From the cell containing the given text, extract its center point as [x, y] coordinate. 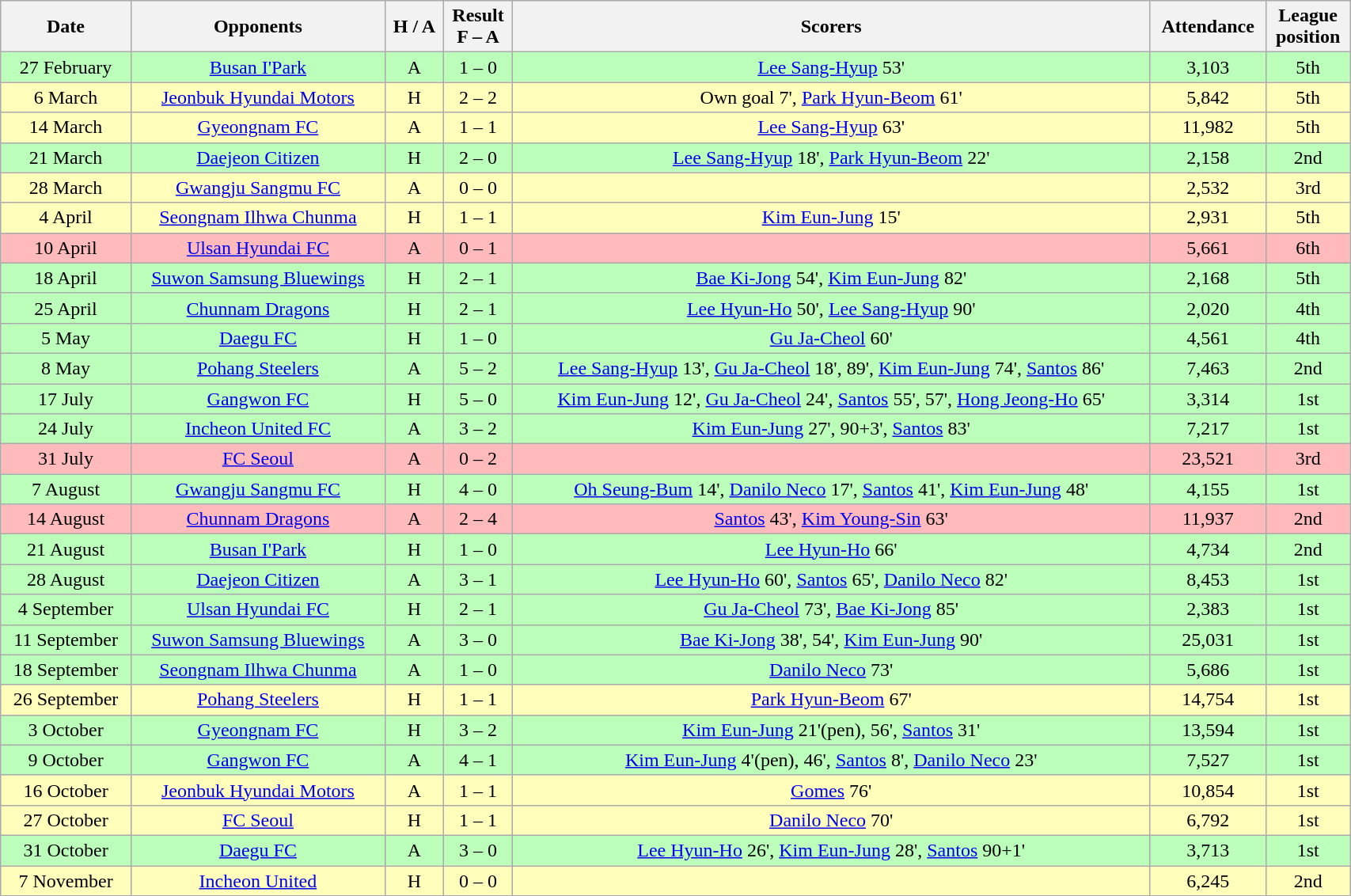
2,168 [1208, 278]
21 August [66, 549]
Kim Eun-Jung 27', 90+3', Santos 83' [831, 429]
18 April [66, 278]
27 February [66, 67]
5,686 [1208, 670]
Park Hyun-Beom 67' [831, 700]
14 March [66, 127]
4 September [66, 609]
0 – 1 [478, 248]
24 July [66, 429]
Kim Eun-Jung 4'(pen), 46', Santos 8', Danilo Neco 23' [831, 760]
17 July [66, 398]
2 – 2 [478, 97]
18 September [66, 670]
Own goal 7', Park Hyun-Beom 61' [831, 97]
Bae Ki-Jong 54', Kim Eun-Jung 82' [831, 278]
Incheon United FC [258, 429]
2,931 [1208, 218]
3 October [66, 730]
25 April [66, 308]
Leagueposition [1308, 27]
4 April [66, 218]
3,713 [1208, 850]
3,314 [1208, 398]
14,754 [1208, 700]
Lee Hyun-Ho 50', Lee Sang-Hyup 90' [831, 308]
Date [66, 27]
2 – 0 [478, 158]
2,020 [1208, 308]
10 April [66, 248]
Danilo Neco 73' [831, 670]
4,561 [1208, 338]
3,103 [1208, 67]
4,155 [1208, 489]
Opponents [258, 27]
7,527 [1208, 760]
Gu Ja-Cheol 73', Bae Ki-Jong 85' [831, 609]
8 May [66, 368]
Attendance [1208, 27]
Bae Ki-Jong 38', 54', Kim Eun-Jung 90' [831, 640]
Kim Eun-Jung 21'(pen), 56', Santos 31' [831, 730]
3 – 1 [478, 579]
Lee Sang-Hyup 13', Gu Ja-Cheol 18', 89', Kim Eun-Jung 74', Santos 86' [831, 368]
16 October [66, 790]
Danilo Neco 70' [831, 820]
Oh Seung-Bum 14', Danilo Neco 17', Santos 41', Kim Eun-Jung 48' [831, 489]
Gomes 76' [831, 790]
11 September [66, 640]
Santos 43', Kim Young-Sin 63' [831, 519]
ResultF – A [478, 27]
4 – 1 [478, 760]
Incheon United [258, 881]
Scorers [831, 27]
25,031 [1208, 640]
Lee Sang-Hyup 53' [831, 67]
10,854 [1208, 790]
8,453 [1208, 579]
28 August [66, 579]
23,521 [1208, 459]
21 March [66, 158]
6,245 [1208, 881]
11,982 [1208, 127]
2,383 [1208, 609]
7,463 [1208, 368]
11,937 [1208, 519]
6 March [66, 97]
2,158 [1208, 158]
Lee Hyun-Ho 66' [831, 549]
6,792 [1208, 820]
4,734 [1208, 549]
H / A [415, 27]
14 August [66, 519]
7 August [66, 489]
5 – 0 [478, 398]
4 – 0 [478, 489]
9 October [66, 760]
5 May [66, 338]
7 November [66, 881]
13,594 [1208, 730]
Lee Hyun-Ho 60', Santos 65', Danilo Neco 82' [831, 579]
0 – 2 [478, 459]
Kim Eun-Jung 12', Gu Ja-Cheol 24', Santos 55', 57', Hong Jeong-Ho 65' [831, 398]
Lee Sang-Hyup 63' [831, 127]
Lee Hyun-Ho 26', Kim Eun-Jung 28', Santos 90+1' [831, 850]
6th [1308, 248]
26 September [66, 700]
7,217 [1208, 429]
Lee Sang-Hyup 18', Park Hyun-Beom 22' [831, 158]
2,532 [1208, 188]
28 March [66, 188]
31 October [66, 850]
2 – 4 [478, 519]
Kim Eun-Jung 15' [831, 218]
5,661 [1208, 248]
Gu Ja-Cheol 60' [831, 338]
27 October [66, 820]
5,842 [1208, 97]
31 July [66, 459]
5 – 2 [478, 368]
